Find where the given text appears and provide that cell's center as [X, Y] coordinate. 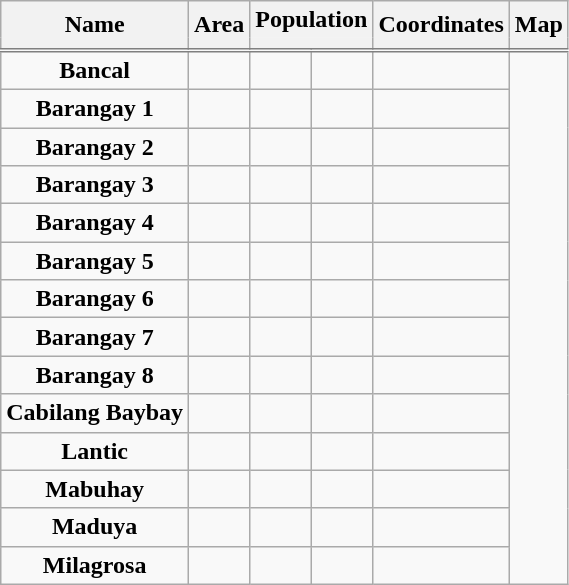
Maduya [95, 527]
Barangay 1 [95, 108]
Bancal [95, 70]
Barangay 4 [95, 223]
Barangay 6 [95, 299]
Map [538, 26]
Barangay 2 [95, 147]
Lantic [95, 451]
Barangay 3 [95, 185]
Milagrosa [95, 565]
Area [220, 26]
Cabilang Baybay [95, 413]
Mabuhay [95, 489]
Name [95, 26]
Barangay 5 [95, 261]
Coordinates [441, 26]
Population [312, 20]
Barangay 7 [95, 337]
Barangay 8 [95, 375]
